Locate the cell with the specified text and output its [X, Y] center coordinate. 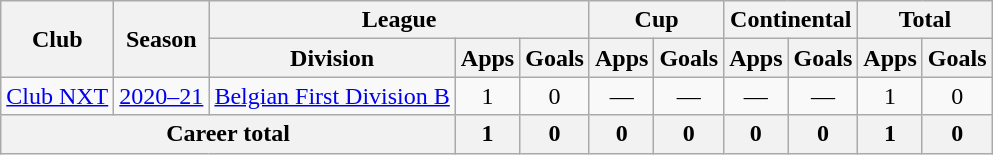
Continental [791, 20]
Division [332, 58]
Career total [228, 134]
Total [925, 20]
Club [58, 39]
League [400, 20]
Season [162, 39]
Belgian First Division B [332, 96]
2020–21 [162, 96]
Cup [656, 20]
Club NXT [58, 96]
